Scan for the cell matching the given text and deliver its [X, Y] coordinate at center. 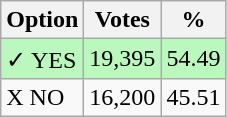
16,200 [122, 97]
Option [42, 20]
Votes [122, 20]
45.51 [194, 97]
✓ YES [42, 59]
19,395 [122, 59]
X NO [42, 97]
54.49 [194, 59]
% [194, 20]
